For the text-containing cell, return its midpoint in (x, y) coordinate format. 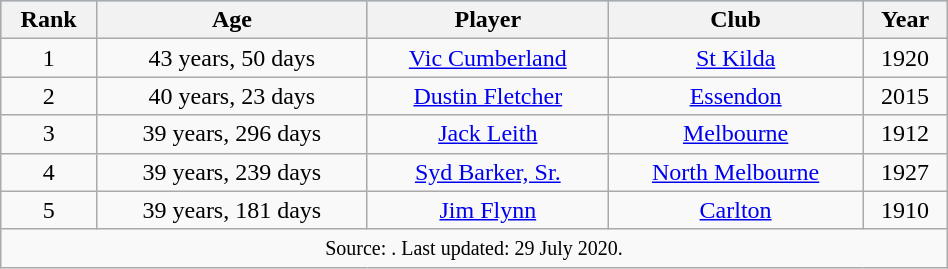
Year (905, 20)
Carlton (736, 210)
2015 (905, 96)
43 years, 50 days (232, 58)
40 years, 23 days (232, 96)
Melbourne (736, 134)
1910 (905, 210)
Jim Flynn (488, 210)
5 (49, 210)
39 years, 296 days (232, 134)
4 (49, 172)
Syd Barker, Sr. (488, 172)
39 years, 239 days (232, 172)
1912 (905, 134)
Rank (49, 20)
North Melbourne (736, 172)
Vic Cumberland (488, 58)
St Kilda (736, 58)
Club (736, 20)
3 (49, 134)
39 years, 181 days (232, 210)
1 (49, 58)
Age (232, 20)
Dustin Fletcher (488, 96)
Player (488, 20)
1920 (905, 58)
Essendon (736, 96)
Jack Leith (488, 134)
Source: . Last updated: 29 July 2020. (474, 248)
1927 (905, 172)
2 (49, 96)
